Determine the [x, y] coordinate at the center of the cell enclosing the given text.  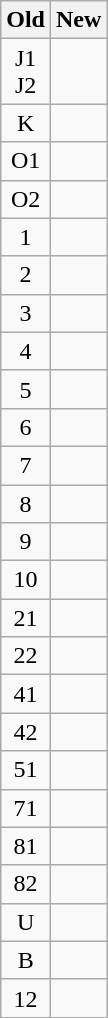
O1 [26, 161]
6 [26, 427]
10 [26, 580]
7 [26, 465]
71 [26, 808]
3 [26, 313]
9 [26, 542]
81 [26, 846]
51 [26, 770]
K [26, 123]
J1J2 [26, 72]
1 [26, 237]
5 [26, 389]
82 [26, 884]
8 [26, 503]
O2 [26, 199]
21 [26, 618]
42 [26, 732]
2 [26, 275]
Old [26, 20]
12 [26, 998]
41 [26, 694]
U [26, 922]
B [26, 960]
New [79, 20]
4 [26, 351]
22 [26, 656]
